Detect which cell encompasses the target text, then output its (X, Y) center coordinate. 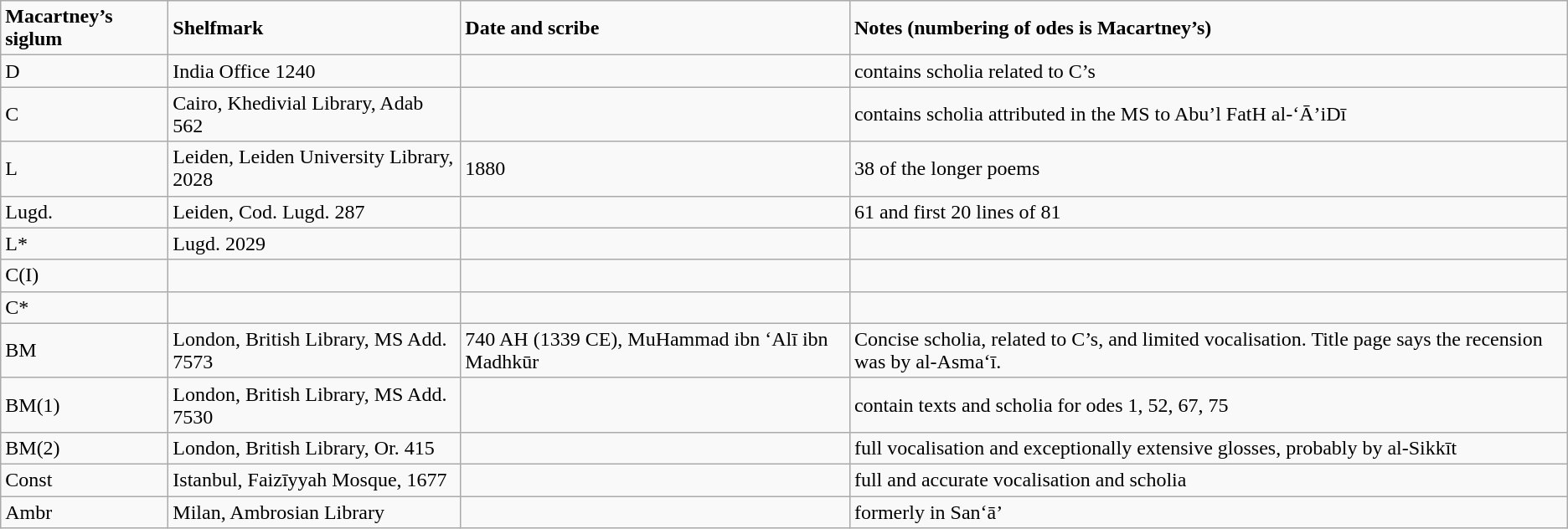
C* (85, 307)
London, British Library, Or. 415 (315, 448)
61 and first 20 lines of 81 (1208, 212)
740 AH (1339 CE), MuHammad ibn ‘Alī ibn Madhkūr (655, 350)
London, British Library, MS Add. 7573 (315, 350)
1880 (655, 169)
Istanbul, Faizīyyah Mosque, 1677 (315, 480)
full vocalisation and exceptionally extensive glosses, probably by al-Sikkīt (1208, 448)
D (85, 71)
Shelfmark (315, 28)
L* (85, 244)
Cairo, Khedivial Library, Adab 562 (315, 114)
Milan, Ambrosian Library (315, 511)
contains scholia related to C’s (1208, 71)
L (85, 169)
Leiden, Cod. Lugd. 287 (315, 212)
Const (85, 480)
C (85, 114)
Date and scribe (655, 28)
Ambr (85, 511)
38 of the longer poems (1208, 169)
BM (85, 350)
BM(2) (85, 448)
Macartney’s siglum (85, 28)
contain texts and scholia for odes 1, 52, 67, 75 (1208, 405)
full and accurate vocalisation and scholia (1208, 480)
Lugd. 2029 (315, 244)
Leiden, Leiden University Library, 2028 (315, 169)
C(I) (85, 275)
London, British Library, MS Add. 7530 (315, 405)
BM(1) (85, 405)
Lugd. (85, 212)
formerly in San‘ā’ (1208, 511)
contains scholia attributed in the MS to Abu’l FatH al-‘Ā’iDī (1208, 114)
Notes (numbering of odes is Macartney’s) (1208, 28)
Concise scholia, related to C’s, and limited vocalisation. Title page says the recension was by al-Asma‘ī. (1208, 350)
India Office 1240 (315, 71)
